Search for the cell housing the specified text and yield its (X, Y) center coordinate. 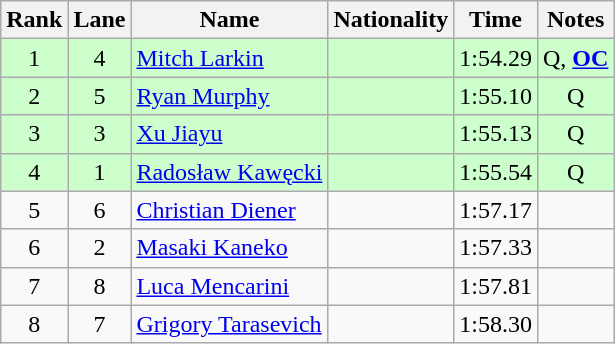
Ryan Murphy (230, 96)
Grigory Tarasevich (230, 324)
Xu Jiayu (230, 134)
Q, OC (575, 58)
1:55.13 (496, 134)
Rank (34, 20)
1:58.30 (496, 324)
Nationality (391, 20)
1:55.10 (496, 96)
Lane (100, 20)
Masaki Kaneko (230, 248)
Luca Mencarini (230, 286)
Mitch Larkin (230, 58)
Christian Diener (230, 210)
1:54.29 (496, 58)
Time (496, 20)
1:57.33 (496, 248)
Name (230, 20)
Radosław Kawęcki (230, 172)
1:55.54 (496, 172)
1:57.17 (496, 210)
1:57.81 (496, 286)
Notes (575, 20)
